Identify which cell holds the provided text, then report its (X, Y) central coordinate. 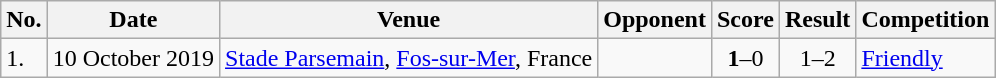
Competition (926, 20)
1. (24, 58)
1–2 (817, 58)
Date (133, 20)
Friendly (926, 58)
Stade Parsemain, Fos-sur-Mer, France (409, 58)
Venue (409, 20)
Opponent (655, 20)
Score (745, 20)
1–0 (745, 58)
10 October 2019 (133, 58)
No. (24, 20)
Result (817, 20)
